From the cell containing the given text, extract its center point as [x, y] coordinate. 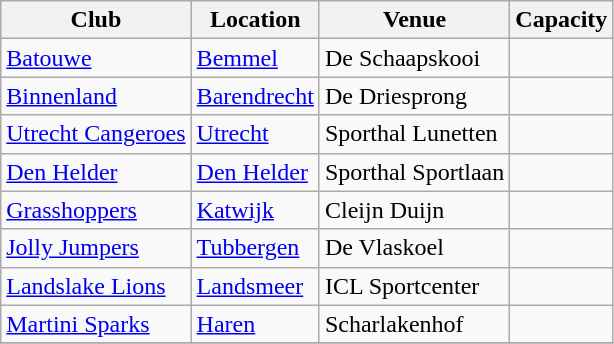
Scharlakenhof [414, 324]
Capacity [562, 20]
Location [255, 20]
Barendrecht [255, 96]
ICL Sportcenter [414, 286]
De Driesprong [414, 96]
De Schaapskooi [414, 58]
Bemmel [255, 58]
Sporthal Sportlaan [414, 172]
De Vlaskoel [414, 248]
Landsmeer [255, 286]
Martini Sparks [96, 324]
Utrecht Cangeroes [96, 134]
Batouwe [96, 58]
Tubbergen [255, 248]
Venue [414, 20]
Katwijk [255, 210]
Binnenland [96, 96]
Landslake Lions [96, 286]
Cleijn Duijn [414, 210]
Sporthal Lunetten [414, 134]
Club [96, 20]
Jolly Jumpers [96, 248]
Grasshoppers [96, 210]
Utrecht [255, 134]
Haren [255, 324]
